Return [x, y] of the center of cell containing provided text 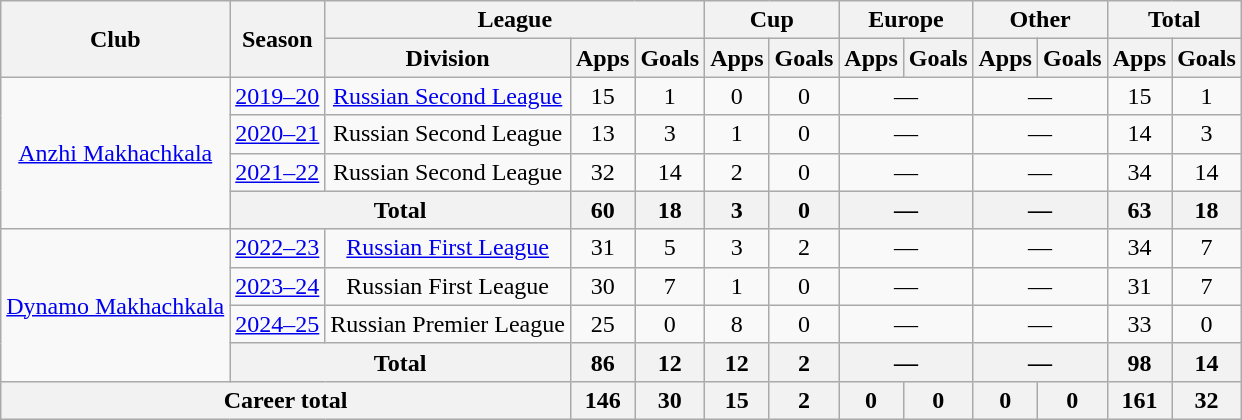
13 [602, 134]
2023–24 [278, 286]
8 [737, 324]
5 [670, 248]
2021–22 [278, 172]
Division [448, 58]
60 [602, 210]
98 [1139, 362]
33 [1139, 324]
161 [1139, 400]
Club [116, 39]
146 [602, 400]
2022–23 [278, 248]
2024–25 [278, 324]
Anzhi Makhachkala [116, 153]
2019–20 [278, 96]
2020–21 [278, 134]
Season [278, 39]
63 [1139, 210]
25 [602, 324]
League [515, 20]
Cup [772, 20]
86 [602, 362]
Other [1040, 20]
Career total [286, 400]
Russian Premier League [448, 324]
Dynamo Makhachkala [116, 305]
Europe [906, 20]
